Extract the (x, y) coordinate from the center of the cell holding the provided text.  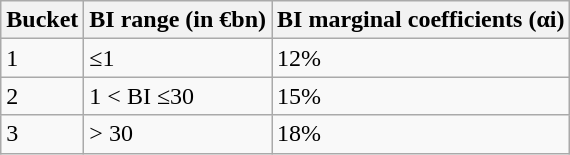
1 < BI ≤30 (178, 96)
18% (421, 134)
> 30 (178, 134)
1 (42, 58)
≤1 (178, 58)
BI marginal coefficients (αi) (421, 20)
3 (42, 134)
BI range (in €bn) (178, 20)
Bucket (42, 20)
12% (421, 58)
15% (421, 96)
2 (42, 96)
